Search for the cell housing the specified text and yield its (x, y) center coordinate. 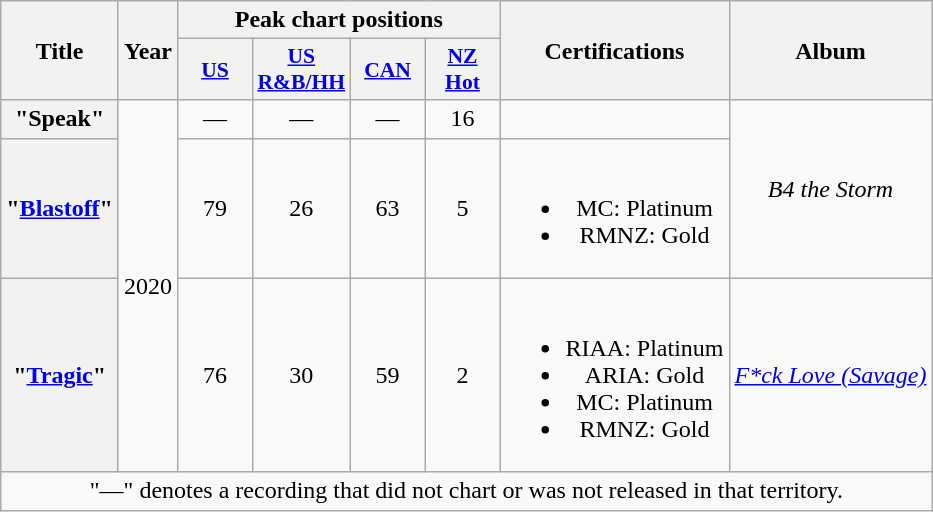
26 (301, 208)
Peak chart positions (339, 20)
NZHot (462, 70)
76 (216, 375)
CAN (388, 70)
"Blastoff" (60, 208)
Certifications (614, 50)
Album (830, 50)
"Tragic" (60, 375)
"—" denotes a recording that did not chart or was not released in that territory. (466, 491)
2 (462, 375)
59 (388, 375)
Title (60, 50)
USR&B/HH (301, 70)
Year (148, 50)
F*ck Love (Savage) (830, 375)
63 (388, 208)
"Speak" (60, 119)
16 (462, 119)
79 (216, 208)
MC: PlatinumRMNZ: Gold (614, 208)
5 (462, 208)
RIAA: PlatinumARIA: GoldMC: PlatinumRMNZ: Gold (614, 375)
30 (301, 375)
2020 (148, 286)
US (216, 70)
B4 the Storm (830, 189)
